Detect which cell encompasses the target text, then output its (x, y) center coordinate. 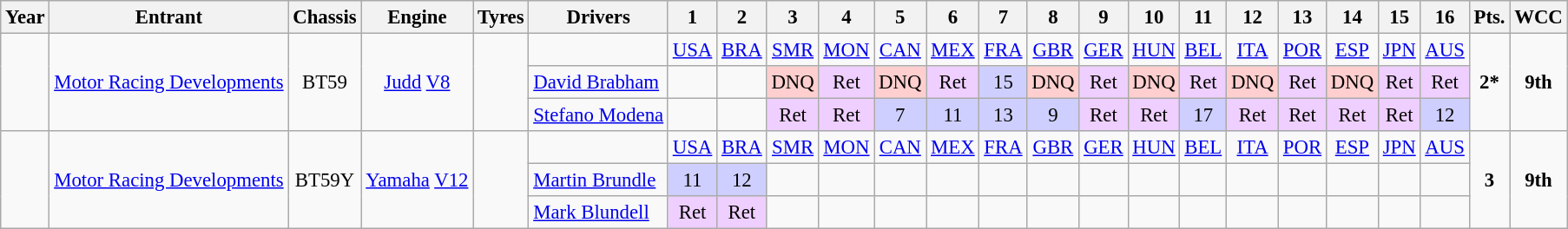
8 (1053, 17)
Drivers (599, 17)
Tyres (501, 17)
14 (1352, 17)
Stefano Modena (599, 115)
WCC (1538, 17)
4 (847, 17)
Yamaha V12 (417, 180)
10 (1154, 17)
David Brabham (599, 82)
2 (741, 17)
Pts. (1490, 17)
2* (1490, 83)
Mark Blundell (599, 213)
Judd V8 (417, 83)
Year (25, 17)
BT59Y (325, 180)
Martin Brundle (599, 180)
Chassis (325, 17)
1 (692, 17)
Entrant (168, 17)
BT59 (325, 83)
5 (900, 17)
6 (953, 17)
17 (1203, 115)
Engine (417, 17)
16 (1445, 17)
